Determine the (x, y) coordinate at the center of the cell enclosing the given text.  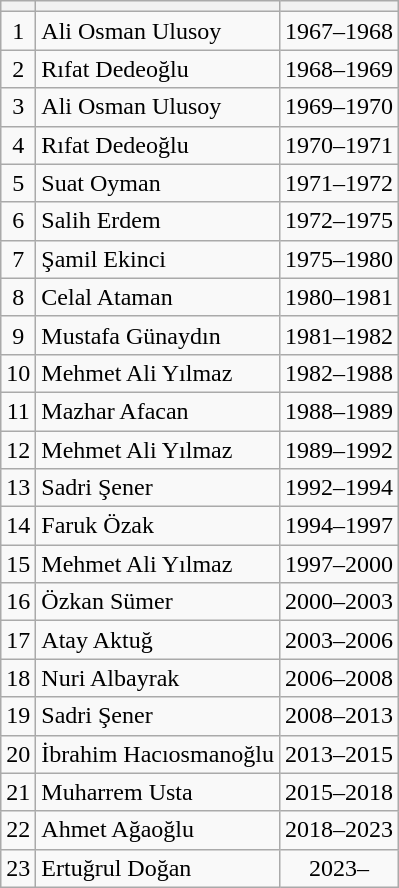
2023– (338, 868)
Mustafa Günaydın (158, 335)
4 (18, 145)
2 (18, 69)
12 (18, 449)
21 (18, 792)
1970–1971 (338, 145)
Atay Aktuğ (158, 640)
20 (18, 754)
Muharrem Usta (158, 792)
Ertuğrul Doğan (158, 868)
Nuri Albayrak (158, 678)
1967–1968 (338, 31)
Celal Ataman (158, 297)
18 (18, 678)
8 (18, 297)
2000–2003 (338, 602)
22 (18, 830)
5 (18, 183)
10 (18, 373)
1975–1980 (338, 259)
Şamil Ekinci (158, 259)
1981–1982 (338, 335)
6 (18, 221)
2003–2006 (338, 640)
1982–1988 (338, 373)
19 (18, 716)
1989–1992 (338, 449)
13 (18, 488)
2008–2013 (338, 716)
1971–1972 (338, 183)
1997–2000 (338, 564)
7 (18, 259)
2006–2008 (338, 678)
17 (18, 640)
16 (18, 602)
23 (18, 868)
2015–2018 (338, 792)
1969–1970 (338, 107)
11 (18, 411)
1992–1994 (338, 488)
Suat Oyman (158, 183)
İbrahim Hacıosmanoğlu (158, 754)
1988–1989 (338, 411)
Ahmet Ağaoğlu (158, 830)
2013–2015 (338, 754)
Özkan Sümer (158, 602)
1980–1981 (338, 297)
2018–2023 (338, 830)
1972–1975 (338, 221)
Salih Erdem (158, 221)
1968–1969 (338, 69)
15 (18, 564)
Mazhar Afacan (158, 411)
1994–1997 (338, 526)
3 (18, 107)
9 (18, 335)
Faruk Özak (158, 526)
14 (18, 526)
1 (18, 31)
